Find where the given text appears and provide that cell's center as [x, y] coordinate. 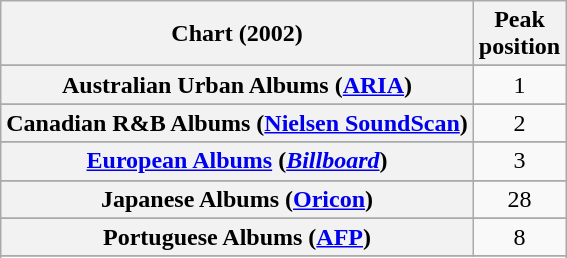
2 [519, 123]
Chart (2002) [238, 34]
Peakposition [519, 34]
Canadian R&B Albums (Nielsen SoundScan) [238, 123]
1 [519, 85]
European Albums (Billboard) [238, 161]
Japanese Albums (Oricon) [238, 199]
3 [519, 161]
Portuguese Albums (AFP) [238, 237]
Australian Urban Albums (ARIA) [238, 85]
8 [519, 237]
28 [519, 199]
